Locate the cell with the specified text and output its (x, y) center coordinate. 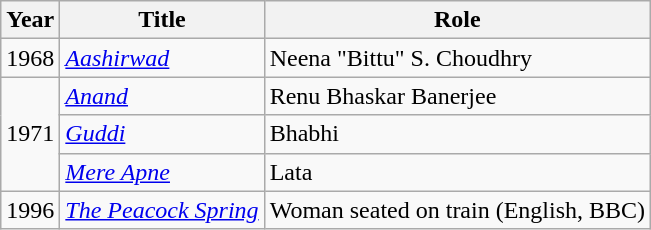
Title (162, 20)
Lata (457, 172)
Year (30, 20)
1971 (30, 134)
Aashirwad (162, 58)
1968 (30, 58)
Renu Bhaskar Banerjee (457, 96)
Bhabhi (457, 134)
Guddi (162, 134)
Neena "Bittu" S. Choudhry (457, 58)
Anand (162, 96)
Role (457, 20)
Woman seated on train (English, BBC) (457, 210)
The Peacock Spring (162, 210)
Mere Apne (162, 172)
1996 (30, 210)
